Locate the cell with the specified text and output its [X, Y] center coordinate. 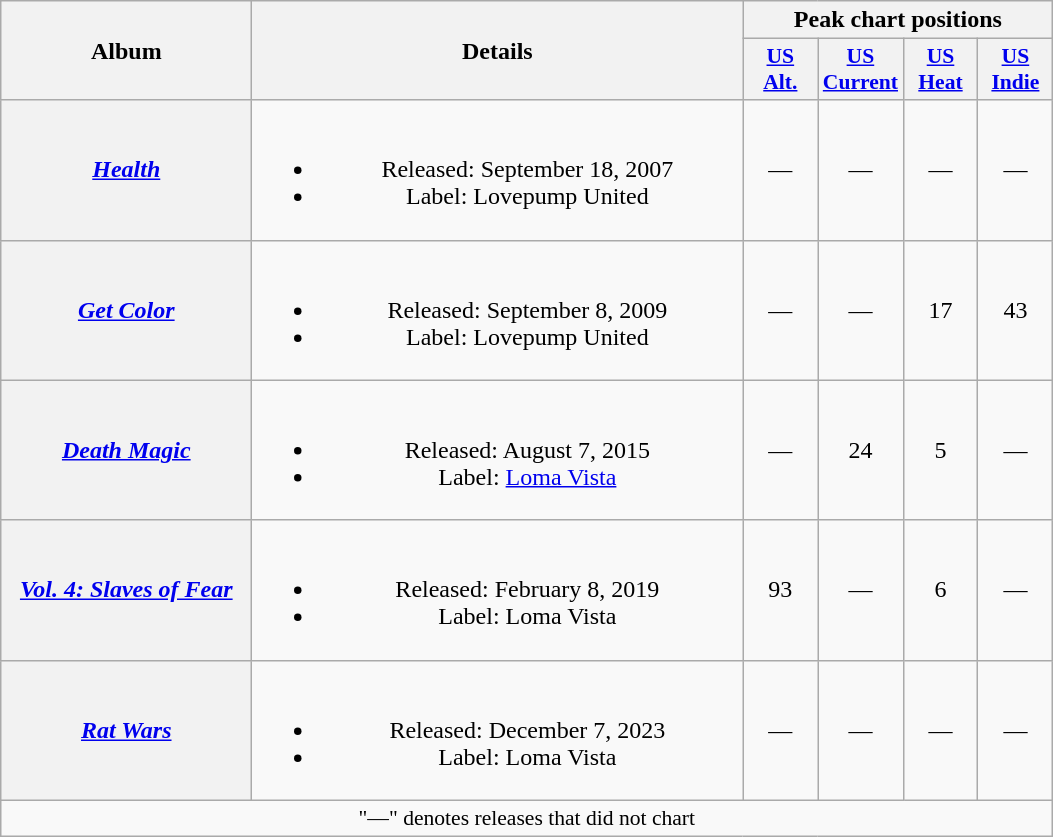
Death Magic [126, 450]
5 [940, 450]
Health [126, 170]
USIndie [1016, 70]
Released: September 8, 2009Label: Lovepump United [498, 310]
USCurrent [860, 70]
Released: September 18, 2007Label: Lovepump United [498, 170]
Rat Wars [126, 730]
43 [1016, 310]
Peak chart positions [898, 20]
Released: August 7, 2015Label: Loma Vista [498, 450]
Released: December 7, 2023Label: Loma Vista [498, 730]
6 [940, 590]
Get Color [126, 310]
Album [126, 50]
Released: February 8, 2019Label: Loma Vista [498, 590]
USHeat [940, 70]
93 [780, 590]
17 [940, 310]
USAlt. [780, 70]
Vol. 4: Slaves of Fear [126, 590]
Details [498, 50]
24 [860, 450]
"—" denotes releases that did not chart [527, 818]
